Output the (x, y) coordinate of the center of the cell containing the given text.  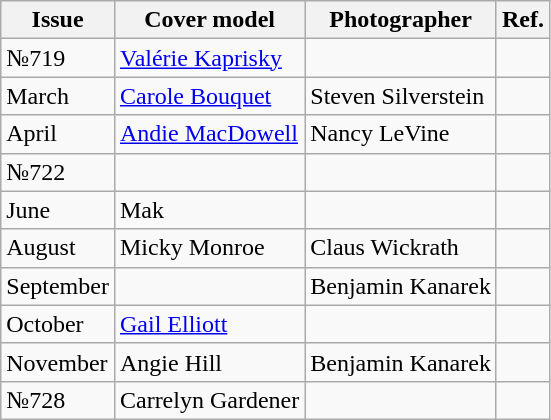
Valérie Kaprisky (209, 58)
Cover model (209, 20)
Gail Elliott (209, 324)
September (58, 286)
Angie Hill (209, 362)
Nancy LeVine (401, 134)
№728 (58, 400)
October (58, 324)
№722 (58, 172)
Issue (58, 20)
March (58, 96)
Micky Monroe (209, 248)
Steven Silverstein (401, 96)
August (58, 248)
Photographer (401, 20)
Ref. (522, 20)
November (58, 362)
June (58, 210)
April (58, 134)
Carole Bouquet (209, 96)
Mak (209, 210)
Andie MacDowell (209, 134)
Claus Wickrath (401, 248)
№719 (58, 58)
Carrelyn Gardener (209, 400)
